Return the [X, Y] coordinate for the center point of the cell that contains the specified text.  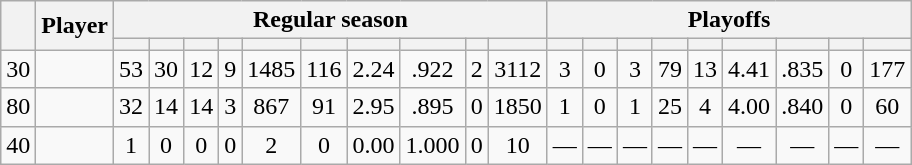
1485 [272, 69]
40 [18, 145]
2.95 [374, 107]
Player [75, 26]
25 [670, 107]
32 [132, 107]
.840 [802, 107]
12 [202, 69]
10 [518, 145]
4.00 [750, 107]
Regular season [331, 20]
53 [132, 69]
80 [18, 107]
.895 [432, 107]
.835 [802, 69]
9 [230, 69]
79 [670, 69]
0.00 [374, 145]
2.24 [374, 69]
.922 [432, 69]
3112 [518, 69]
4.41 [750, 69]
867 [272, 107]
91 [324, 107]
177 [888, 69]
1850 [518, 107]
60 [888, 107]
116 [324, 69]
4 [704, 107]
Playoffs [729, 20]
1.000 [432, 145]
13 [704, 69]
